From the cell containing the given text, extract its center point as [X, Y] coordinate. 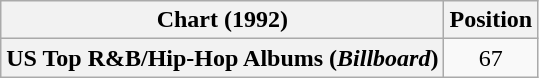
Chart (1992) [222, 20]
67 [491, 58]
Position [491, 20]
US Top R&B/Hip-Hop Albums (Billboard) [222, 58]
